Scan for the cell matching the given text and deliver its [x, y] coordinate at center. 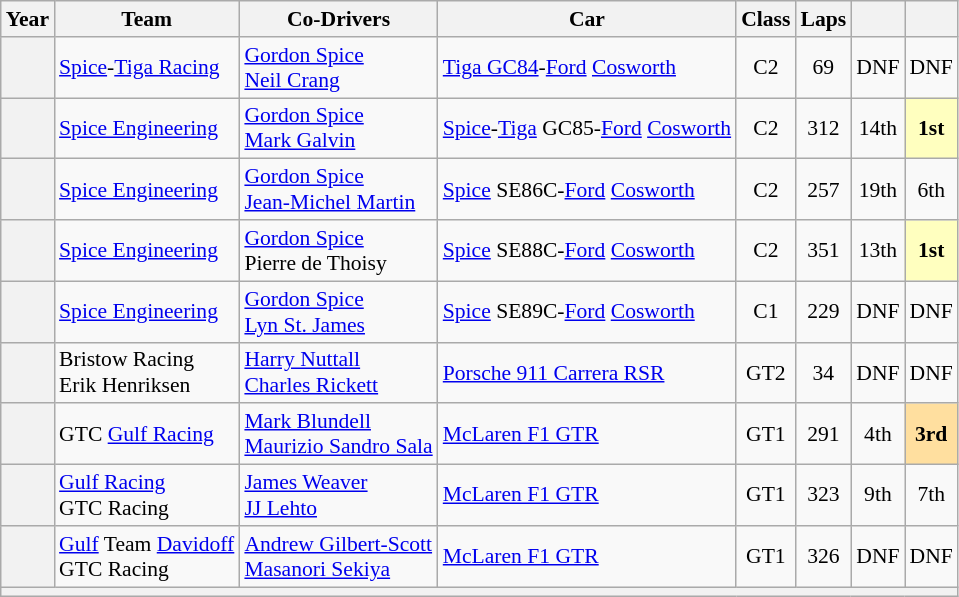
Gulf Team Davidoff GTC Racing [146, 556]
9th [878, 496]
Gordon Spice Pierre de Thoisy [338, 250]
James Weaver JJ Lehto [338, 496]
14th [878, 128]
Class [766, 19]
7th [932, 496]
Car [587, 19]
19th [878, 190]
69 [823, 68]
Gordon Spice Mark Galvin [338, 128]
Bristow Racing Erik Henriksen [146, 372]
Harry Nuttall Charles Rickett [338, 372]
Spice-Tiga GC85-Ford Cosworth [587, 128]
Gulf Racing GTC Racing [146, 496]
6th [932, 190]
C1 [766, 312]
Laps [823, 19]
Tiga GC84-Ford Cosworth [587, 68]
Spice SE88C-Ford Cosworth [587, 250]
Year [28, 19]
312 [823, 128]
Gordon Spice Lyn St. James [338, 312]
Gordon Spice Jean-Michel Martin [338, 190]
Spice-Tiga Racing [146, 68]
Gordon Spice Neil Crang [338, 68]
229 [823, 312]
34 [823, 372]
Co-Drivers [338, 19]
13th [878, 250]
323 [823, 496]
Porsche 911 Carrera RSR [587, 372]
Spice SE89C-Ford Cosworth [587, 312]
Team [146, 19]
Mark Blundell Maurizio Sandro Sala [338, 434]
351 [823, 250]
4th [878, 434]
Andrew Gilbert-Scott Masanori Sekiya [338, 556]
Spice SE86C-Ford Cosworth [587, 190]
291 [823, 434]
GTC Gulf Racing [146, 434]
GT2 [766, 372]
326 [823, 556]
257 [823, 190]
3rd [932, 434]
